Capture the cell that displays the provided text and extract its [X, Y] central coordinate. 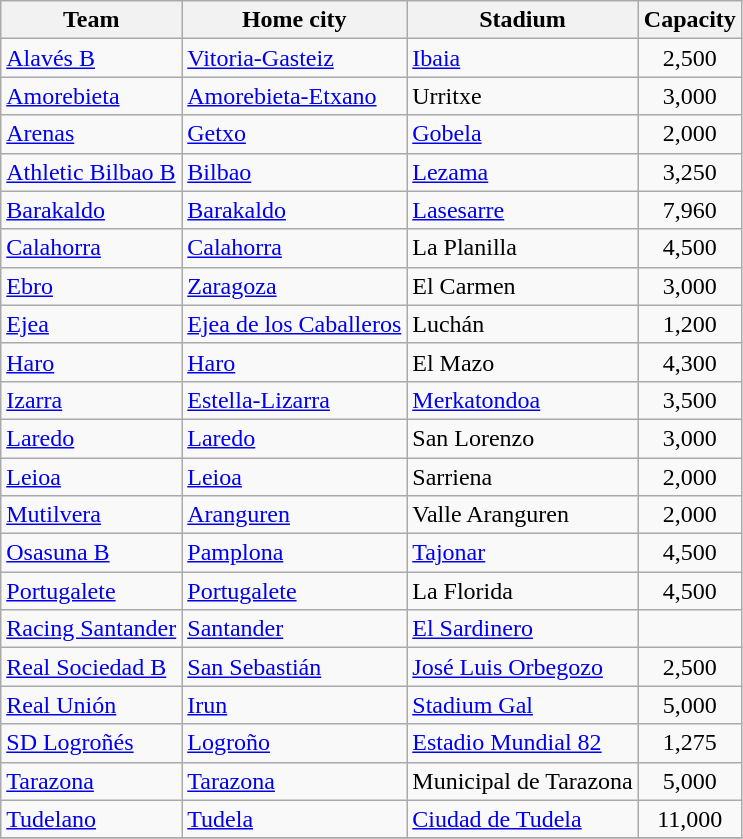
Athletic Bilbao B [92, 172]
3,250 [690, 172]
Zaragoza [294, 286]
Ejea [92, 324]
Lasesarre [523, 210]
Getxo [294, 134]
Izarra [92, 400]
Municipal de Tarazona [523, 781]
La Planilla [523, 248]
Alavés B [92, 58]
Team [92, 20]
Ejea de los Caballeros [294, 324]
7,960 [690, 210]
Estadio Mundial 82 [523, 743]
Luchán [523, 324]
Bilbao [294, 172]
El Sardinero [523, 629]
1,275 [690, 743]
Ebro [92, 286]
San Sebastián [294, 667]
Tudela [294, 819]
Home city [294, 20]
Irun [294, 705]
Real Sociedad B [92, 667]
3,500 [690, 400]
Mutilvera [92, 515]
Arenas [92, 134]
Merkatondoa [523, 400]
SD Logroñés [92, 743]
Valle Aranguren [523, 515]
Stadium [523, 20]
11,000 [690, 819]
Sarriena [523, 477]
4,300 [690, 362]
Urritxe [523, 96]
José Luis Orbegozo [523, 667]
La Florida [523, 591]
San Lorenzo [523, 438]
Estella-Lizarra [294, 400]
Tajonar [523, 553]
Gobela [523, 134]
Ibaia [523, 58]
El Mazo [523, 362]
Lezama [523, 172]
Logroño [294, 743]
Osasuna B [92, 553]
Pamplona [294, 553]
Capacity [690, 20]
Ciudad de Tudela [523, 819]
Aranguren [294, 515]
Real Unión [92, 705]
Amorebieta-Etxano [294, 96]
Santander [294, 629]
El Carmen [523, 286]
Tudelano [92, 819]
Amorebieta [92, 96]
Racing Santander [92, 629]
Vitoria-Gasteiz [294, 58]
1,200 [690, 324]
Stadium Gal [523, 705]
